Output the (X, Y) coordinate of the center of the cell containing the given text.  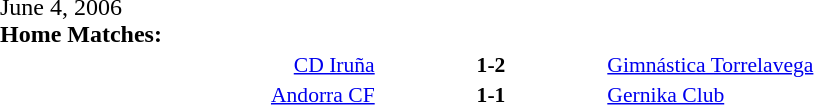
1-2 (492, 64)
